Locate the cell with the specified text and output its (X, Y) center coordinate. 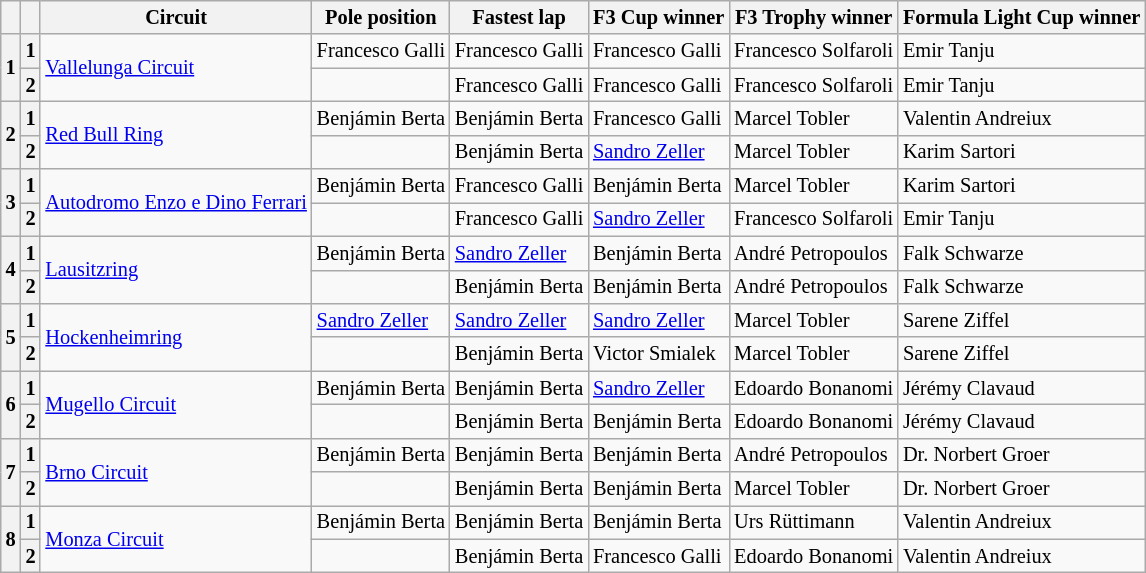
8 (11, 538)
F3 Trophy winner (814, 17)
Monza Circuit (176, 538)
Lausitzring (176, 270)
3 (11, 202)
Pole position (381, 17)
Vallelunga Circuit (176, 68)
Victor Smialek (658, 354)
Red Bull Ring (176, 134)
Fastest lap (519, 17)
Urs Rüttimann (814, 522)
Brno Circuit (176, 472)
Circuit (176, 17)
Autodromo Enzo e Dino Ferrari (176, 202)
F3 Cup winner (658, 17)
5 (11, 336)
Mugello Circuit (176, 404)
6 (11, 404)
Hockenheimring (176, 336)
7 (11, 472)
Formula Light Cup winner (1022, 17)
4 (11, 270)
